Find where the given text appears and provide that cell's center as (X, Y) coordinate. 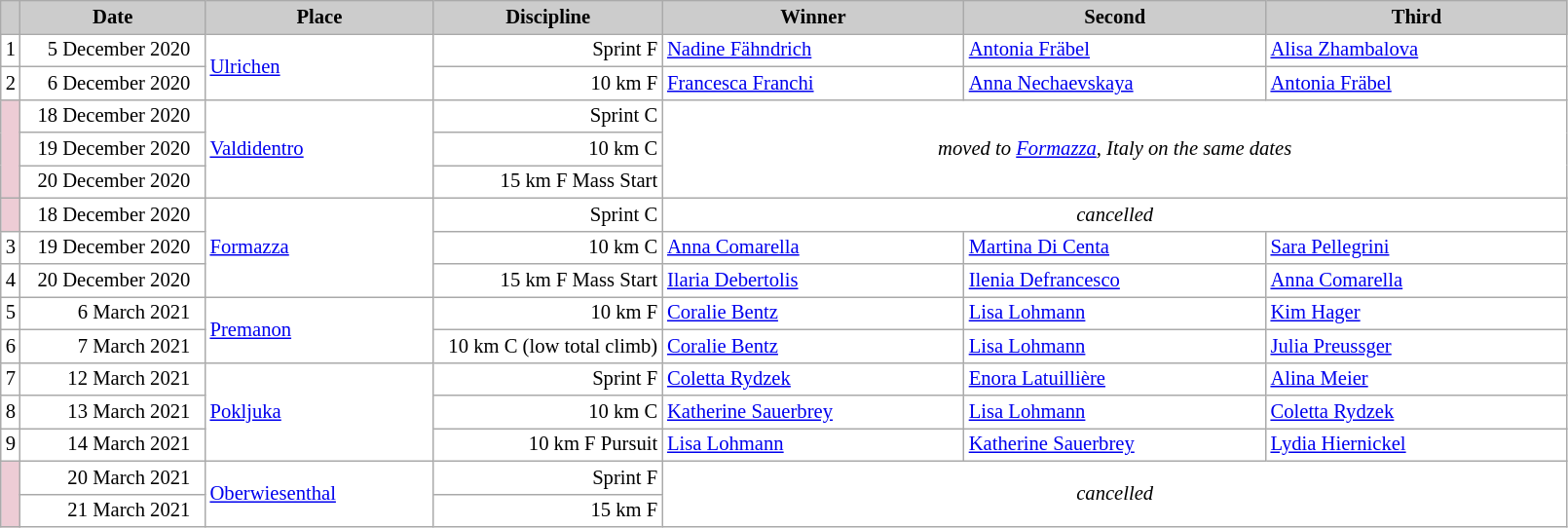
6 December 2020 (113, 83)
6 (11, 346)
Ilenia Defrancesco (1115, 280)
4 (11, 280)
10 km C (low total climb) (547, 346)
Anna Nechaevskaya (1115, 83)
9 (11, 444)
Discipline (547, 17)
Third (1417, 17)
Martina Di Centa (1115, 247)
10 km F Pursuit (547, 444)
Lydia Hiernickel (1417, 444)
moved to Formazza, Italy on the same dates (1114, 148)
1 (11, 50)
Pokljuka (319, 411)
Formazza (319, 247)
5 (11, 313)
7 (11, 379)
Oberwiesenthal (319, 494)
Nadine Fähndrich (813, 50)
Date (113, 17)
Valdidentro (319, 148)
Kim Hager (1417, 313)
13 March 2021 (113, 412)
7 March 2021 (113, 346)
6 March 2021 (113, 313)
Second (1115, 17)
12 March 2021 (113, 379)
Alisa Zhambalova (1417, 50)
Ulrichen (319, 66)
Julia Preussger (1417, 346)
Enora Latuillière (1115, 379)
Francesca Franchi (813, 83)
3 (11, 247)
2 (11, 83)
Premanon (319, 329)
Alina Meier (1417, 379)
Winner (813, 17)
Sara Pellegrini (1417, 247)
8 (11, 412)
15 km F (547, 510)
Place (319, 17)
14 March 2021 (113, 444)
Ilaria Debertolis (813, 280)
20 March 2021 (113, 477)
5 December 2020 (113, 50)
21 March 2021 (113, 510)
